Return (x, y) of the center of cell containing provided text 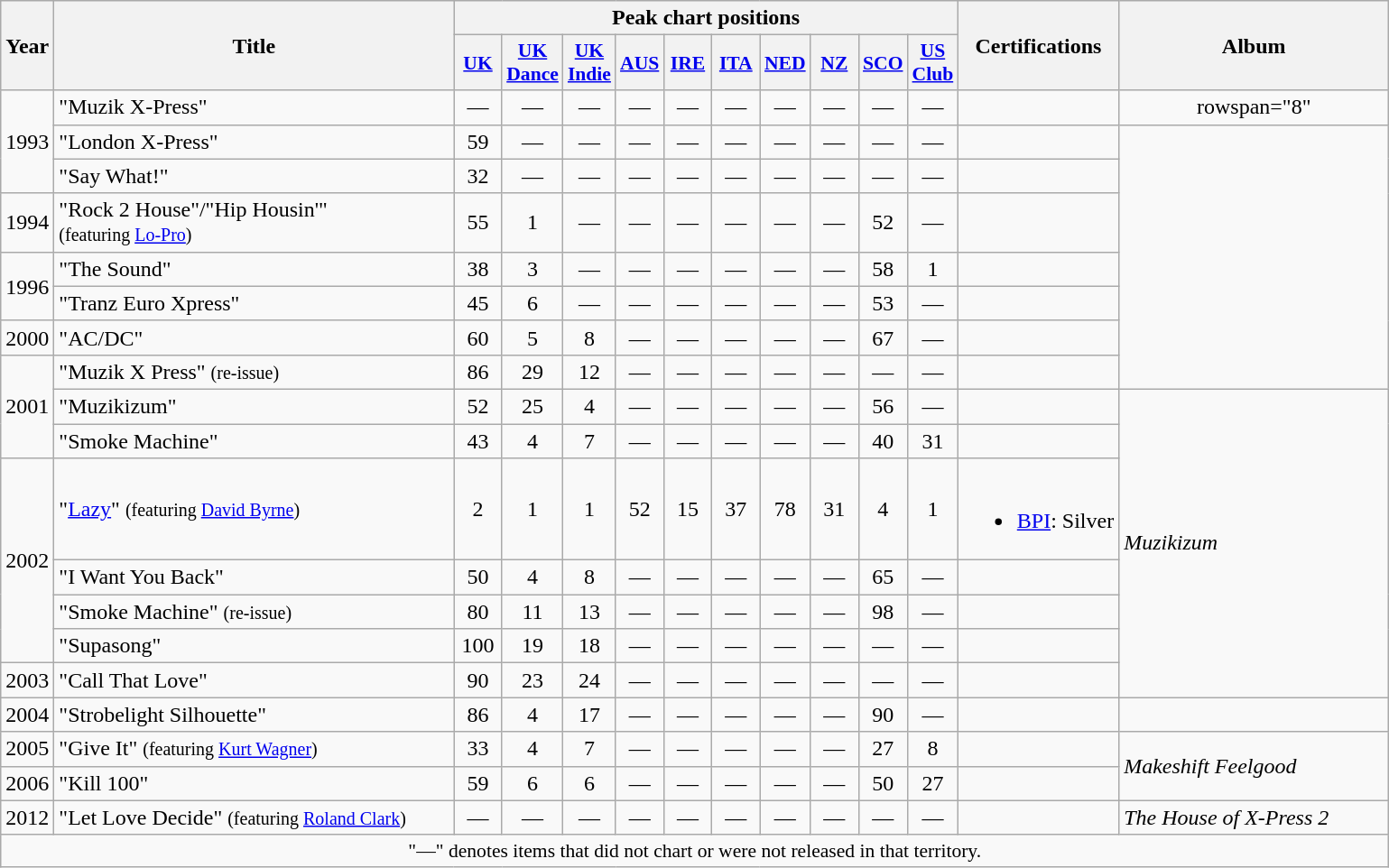
IRE (688, 63)
56 (883, 406)
32 (478, 176)
17 (589, 715)
"Smoke Machine" (255, 441)
NZ (834, 63)
3 (532, 269)
29 (532, 372)
2002 (27, 561)
45 (478, 303)
Muzikizum (1255, 543)
USClub (933, 63)
78 (785, 509)
65 (883, 577)
Makeshift Feelgood (1255, 766)
"The Sound" (255, 269)
33 (478, 749)
NED (785, 63)
rowspan="8" (1255, 107)
12 (589, 372)
25 (532, 406)
2000 (27, 337)
5 (532, 337)
Album (1255, 45)
BPI: Silver (1038, 509)
UK (478, 63)
UKDance (532, 63)
Certifications (1038, 45)
SCO (883, 63)
2004 (27, 715)
2003 (27, 680)
38 (478, 269)
"Smoke Machine" (re-issue) (255, 612)
"Tranz Euro Xpress" (255, 303)
"Lazy" (featuring David Byrne) (255, 509)
60 (478, 337)
100 (478, 646)
19 (532, 646)
ITA (736, 63)
"—" denotes items that did not chart or were not released in that territory. (695, 851)
"London X-Press" (255, 142)
24 (589, 680)
"Call That Love" (255, 680)
2006 (27, 783)
53 (883, 303)
55 (478, 222)
58 (883, 269)
"Kill 100" (255, 783)
1994 (27, 222)
11 (532, 612)
"Supasong" (255, 646)
43 (478, 441)
67 (883, 337)
2001 (27, 406)
2012 (27, 817)
23 (532, 680)
"I Want You Back" (255, 577)
15 (688, 509)
2 (478, 509)
"Let Love Decide" (featuring Roland Clark) (255, 817)
"Say What!" (255, 176)
AUS (639, 63)
The House of X-Press 2 (1255, 817)
"Muzikizum" (255, 406)
18 (589, 646)
"Strobelight Silhouette" (255, 715)
"Give It" (featuring Kurt Wagner) (255, 749)
"Muzik X Press" (re-issue) (255, 372)
UKIndie (589, 63)
1993 (27, 142)
"Rock 2 House"/"Hip Housin'" (featuring Lo-Pro) (255, 222)
Peak chart positions (706, 18)
"AC/DC" (255, 337)
13 (589, 612)
37 (736, 509)
Year (27, 45)
2005 (27, 749)
98 (883, 612)
Title (255, 45)
"Muzik X-Press" (255, 107)
80 (478, 612)
40 (883, 441)
1996 (27, 286)
